Identify which cell holds the provided text, then report its [x, y] central coordinate. 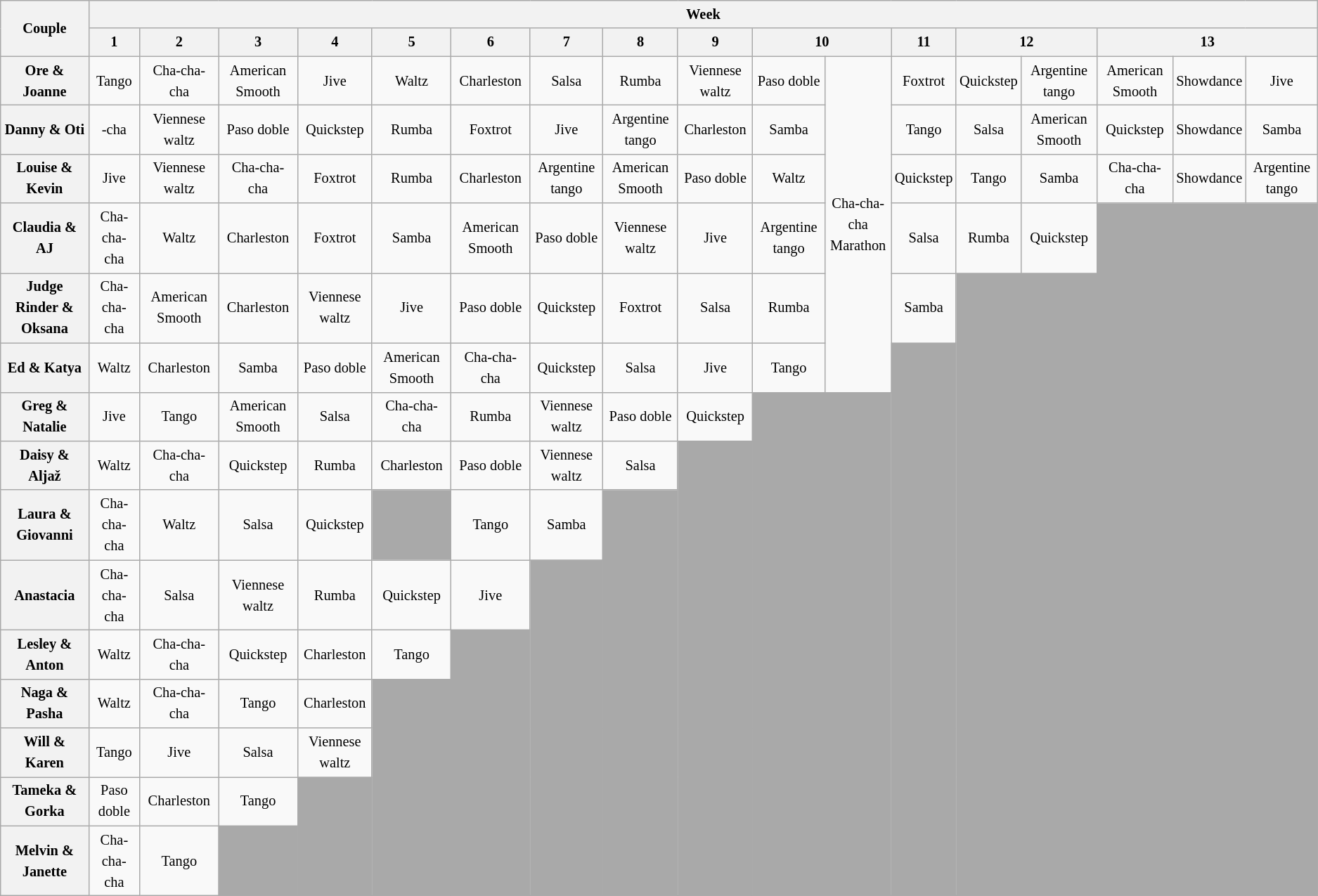
Daisy & Aljaž [45, 465]
Anastacia [45, 595]
3 [258, 42]
Danny & Oti [45, 129]
5 [411, 42]
Couple [45, 28]
10 [822, 42]
Claudia & AJ [45, 238]
Week [703, 14]
4 [335, 42]
Laura & Giovanni [45, 525]
7 [567, 42]
Judge Rinder & Oksana [45, 308]
-cha [114, 129]
11 [924, 42]
1 [114, 42]
12 [1026, 42]
Naga & Pasha [45, 703]
Lesley & Anton [45, 654]
Greg & Natalie [45, 417]
13 [1207, 42]
Ore & Joanne [45, 81]
9 [715, 42]
Melvin & Janette [45, 861]
2 [179, 42]
Cha-cha-chaMarathon [858, 224]
Will & Karen [45, 753]
Ed & Katya [45, 368]
6 [491, 42]
Louise & Kevin [45, 178]
8 [641, 42]
Tameka & Gorka [45, 801]
